Output the (X, Y) coordinate of the center of the cell containing the given text.  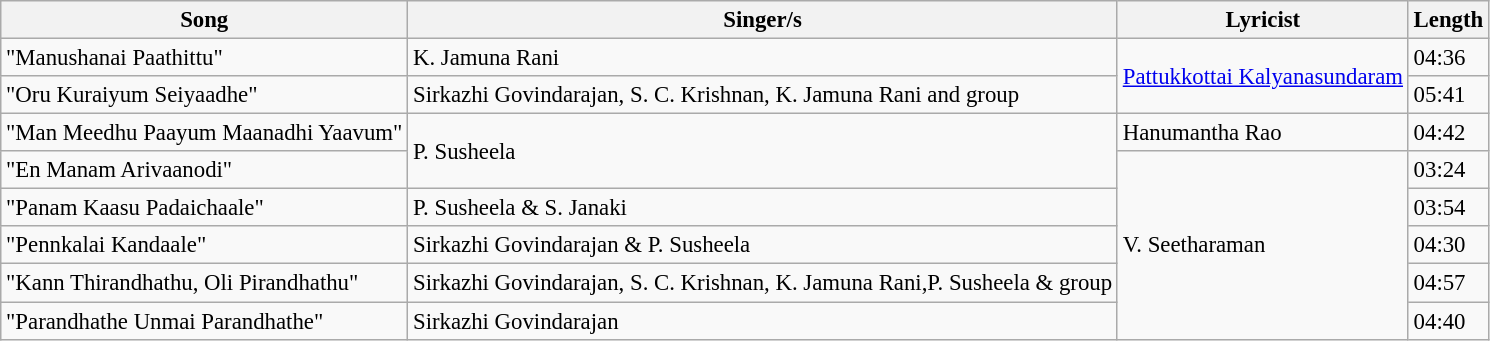
Pattukkottai Kalyanasundaram (1262, 76)
P. Susheela (763, 152)
Hanumantha Rao (1262, 133)
Sirkazhi Govindarajan, S. C. Krishnan, K. Jamuna Rani,P. Susheela & group (763, 283)
04:36 (1448, 58)
Song (204, 20)
"Man Meedhu Paayum Maanadhi Yaavum" (204, 133)
04:42 (1448, 133)
P. Susheela & S. Janaki (763, 208)
K. Jamuna Rani (763, 58)
"Kann Thirandhathu, Oli Pirandhathu" (204, 283)
"Parandhathe Unmai Parandhathe" (204, 321)
05:41 (1448, 95)
Singer/s (763, 20)
Sirkazhi Govindarajan & P. Susheela (763, 245)
03:24 (1448, 170)
Length (1448, 20)
"Manushanai Paathittu" (204, 58)
04:30 (1448, 245)
"Oru Kuraiyum Seiyaadhe" (204, 95)
V. Seetharaman (1262, 245)
"Pennkalai Kandaale" (204, 245)
04:40 (1448, 321)
"Panam Kaasu Padaichaale" (204, 208)
Lyricist (1262, 20)
03:54 (1448, 208)
Sirkazhi Govindarajan (763, 321)
"En Manam Arivaanodi" (204, 170)
Sirkazhi Govindarajan, S. C. Krishnan, K. Jamuna Rani and group (763, 95)
04:57 (1448, 283)
